Extract the [X, Y] coordinate from the center of the cell holding the provided text.  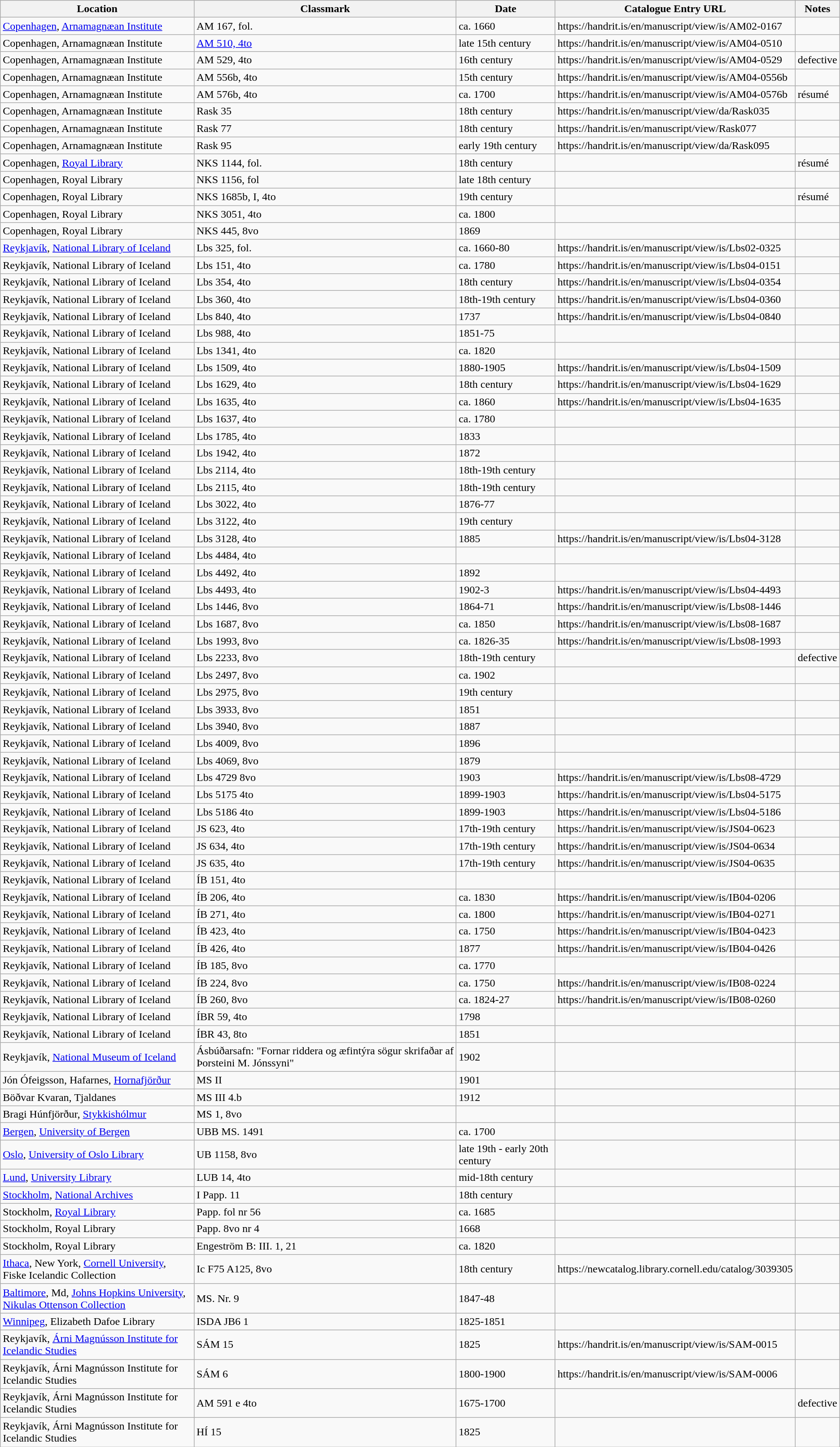
https://handrit.is/en/manuscript/view/is/IB04-0423 [675, 931]
ca. 1770 [506, 965]
https://handrit.is/en/manuscript/view/is/Lbs04-1509 [675, 368]
AM 167, fol. [325, 26]
ca. 1826-35 [506, 641]
1903 [506, 778]
ca. 1660 [506, 26]
JS 634, 4to [325, 846]
https://handrit.is/en/manuscript/view/is/Lbs04-1635 [675, 402]
https://handrit.is/en/manuscript/view/is/Lbs08-1687 [675, 624]
Lbs 1635, 4to [325, 402]
https://handrit.is/en/manuscript/view/is/Lbs08-4729 [675, 778]
https://handrit.is/en/manuscript/view/is/Lbs08-1993 [675, 641]
https://handrit.is/en/manuscript/view/is/AM04-0576b [675, 94]
NKS 1144, fol. [325, 162]
Lbs 1637, 4to [325, 419]
Jón Ófeigsson, Hafarnes, Hornafjörður [97, 1080]
UBB MS. 1491 [325, 1131]
Lbs 4492, 4to [325, 573]
https://handrit.is/en/manuscript/view/is/Lbs04-5186 [675, 812]
AM 576b, 4to [325, 94]
Rask 77 [325, 128]
Stockholm, National Archives [97, 1195]
ca. 1824-27 [506, 1000]
Ic F75 A125, 8vo [325, 1269]
https://handrit.is/en/manuscript/view/Rask077 [675, 128]
Baltimore, Md, Johns Hopkins University,Nikulas Ottenson Collection [97, 1298]
1737 [506, 316]
Catalogue Entry URL [675, 9]
1880-1905 [506, 368]
https://handrit.is/en/manuscript/view/is/IB04-0426 [675, 948]
late 15th century [506, 43]
NKS 445, 8vo [325, 231]
https://handrit.is/en/manuscript/view/da/Rask035 [675, 111]
https://handrit.is/en/manuscript/view/is/Lbs04-5175 [675, 795]
Lbs 2975, 8vo [325, 692]
Lbs 5186 4to [325, 812]
Lbs 1629, 4to [325, 385]
Lbs 3940, 8vo [325, 726]
1912 [506, 1097]
Lbs 3933, 8vo [325, 709]
ÍB 206, 4to [325, 897]
1668 [506, 1229]
Lbs 3122, 4to [325, 522]
Lbs 840, 4to [325, 316]
Papp. 8vo nr 4 [325, 1229]
1887 [506, 726]
https://handrit.is/en/manuscript/view/is/IB04-0206 [675, 897]
MS 1, 8vo [325, 1114]
Lbs 3022, 4to [325, 504]
https://handrit.is/en/manuscript/view/is/Lbs04-0151 [675, 265]
1885 [506, 539]
ca. 1850 [506, 624]
1902-3 [506, 590]
Lbs 5175 4to [325, 795]
SÁM 6 [325, 1373]
https://handrit.is/en/manuscript/view/is/IB04-0271 [675, 914]
Date [506, 9]
MS. Nr. 9 [325, 1298]
https://handrit.is/en/manuscript/view/is/JS04-0623 [675, 829]
AM 529, 4to [325, 60]
https://handrit.is/en/manuscript/view/is/AM04-0556b [675, 77]
ca. 1685 [506, 1212]
ÍB 426, 4to [325, 948]
https://handrit.is/en/manuscript/view/is/AM04-0529 [675, 60]
ÍBR 43, 8to [325, 1034]
mid-18th century [506, 1178]
https://handrit.is/en/manuscript/view/is/Lbs04-1629 [675, 385]
ca. 1660-80 [506, 248]
Lbs 988, 4to [325, 333]
early 19th century [506, 145]
NKS 1156, fol [325, 180]
JS 635, 4to [325, 863]
https://handrit.is/en/manuscript/view/is/JS04-0635 [675, 863]
1798 [506, 1017]
MS II [325, 1080]
ISDA JB6 1 [325, 1321]
late 19th - early 20th century [506, 1154]
Lbs 2114, 4to [325, 470]
Bragi Húnfjörður, Stykkishólmur [97, 1114]
ÍBR 59, 4to [325, 1017]
ÍB 151, 4to [325, 880]
Lbs 1993, 8vo [325, 641]
Lbs 4069, 8vo [325, 761]
1892 [506, 573]
1876-77 [506, 504]
Location [97, 9]
Oslo, University of Oslo Library [97, 1154]
1800-1900 [506, 1373]
MS III 4.b [325, 1097]
1901 [506, 1080]
Lbs 1687, 8vo [325, 624]
16th century [506, 60]
AM 556b, 4to [325, 77]
1902 [506, 1057]
1864-71 [506, 607]
Bergen, University of Bergen [97, 1131]
https://handrit.is/en/manuscript/view/is/Lbs04-0840 [675, 316]
JS 623, 4to [325, 829]
LUB 14, 4to [325, 1178]
Lbs 151, 4to [325, 265]
I Papp. 11 [325, 1195]
https://handrit.is/en/manuscript/view/is/Lbs04-0360 [675, 299]
Winnipeg, Elizabeth Dafoe Library [97, 1321]
ÍB 260, 8vo [325, 1000]
1869 [506, 231]
Notes [818, 9]
https://handrit.is/en/manuscript/view/is/Lbs02-0325 [675, 248]
Ithaca, New York, Cornell University,Fiske Icelandic Collection [97, 1269]
ÍB 271, 4to [325, 914]
Lbs 4009, 8vo [325, 743]
Lbs 4493, 4to [325, 590]
ca. 1830 [506, 897]
https://handrit.is/en/manuscript/view/is/SAM-0015 [675, 1345]
Lbs 2115, 4to [325, 487]
https://handrit.is/en/manuscript/view/is/AM02-0167 [675, 26]
Böðvar Kvaran, Tjaldanes [97, 1097]
ÍB 423, 4to [325, 931]
late 18th century [506, 180]
UB 1158, 8vo [325, 1154]
Lbs 1341, 4to [325, 351]
ca. 1860 [506, 402]
Lbs 1785, 4to [325, 436]
Papp. fol nr 56 [325, 1212]
1872 [506, 453]
1675-1700 [506, 1403]
Lbs 325, fol. [325, 248]
Lbs 4729 8vo [325, 778]
Lbs 1509, 4to [325, 368]
ca. 1902 [506, 675]
Lbs 1446, 8vo [325, 607]
https://handrit.is/en/manuscript/view/da/Rask095 [675, 145]
Rask 35 [325, 111]
15th century [506, 77]
https://handrit.is/en/manuscript/view/is/Lbs08-1446 [675, 607]
1825-1851 [506, 1321]
1847-48 [506, 1298]
1833 [506, 436]
https://newcatalog.library.cornell.edu/catalog/3039305 [675, 1269]
Lbs 4484, 4to [325, 556]
Lbs 2497, 8vo [325, 675]
Lbs 1942, 4to [325, 453]
AM 591 e 4to [325, 1403]
1851-75 [506, 333]
https://handrit.is/en/manuscript/view/is/Lbs04-4493 [675, 590]
Classmark [325, 9]
Lbs 354, 4to [325, 282]
https://handrit.is/en/manuscript/view/is/JS04-0634 [675, 846]
https://handrit.is/en/manuscript/view/is/Lbs04-0354 [675, 282]
Lbs 3128, 4to [325, 539]
https://handrit.is/en/manuscript/view/is/SAM-0006 [675, 1373]
1896 [506, 743]
https://handrit.is/en/manuscript/view/is/IB08-0260 [675, 1000]
Ásbúðarsafn: "Fornar riddera og æfintýra sögur skrifaðar af Þorsteini M. Jónssyni" [325, 1057]
ÍB 185, 8vo [325, 965]
SÁM 15 [325, 1345]
Lbs 360, 4to [325, 299]
https://handrit.is/en/manuscript/view/is/Lbs04-3128 [675, 539]
1879 [506, 761]
Lbs 2233, 8vo [325, 658]
ÍB 224, 8vo [325, 982]
HÍ 15 [325, 1433]
Rask 95 [325, 145]
Reykjavík, National Museum of Iceland [97, 1057]
1877 [506, 948]
NKS 3051, 4to [325, 214]
Engeström B: III. 1, 21 [325, 1246]
NKS 1685b, I, 4to [325, 197]
https://handrit.is/en/manuscript/view/is/IB08-0224 [675, 982]
AM 510, 4to [325, 43]
https://handrit.is/en/manuscript/view/is/AM04-0510 [675, 43]
Lund, University Library [97, 1178]
